Determine the [X, Y] coordinate at the center of the cell enclosing the given text.  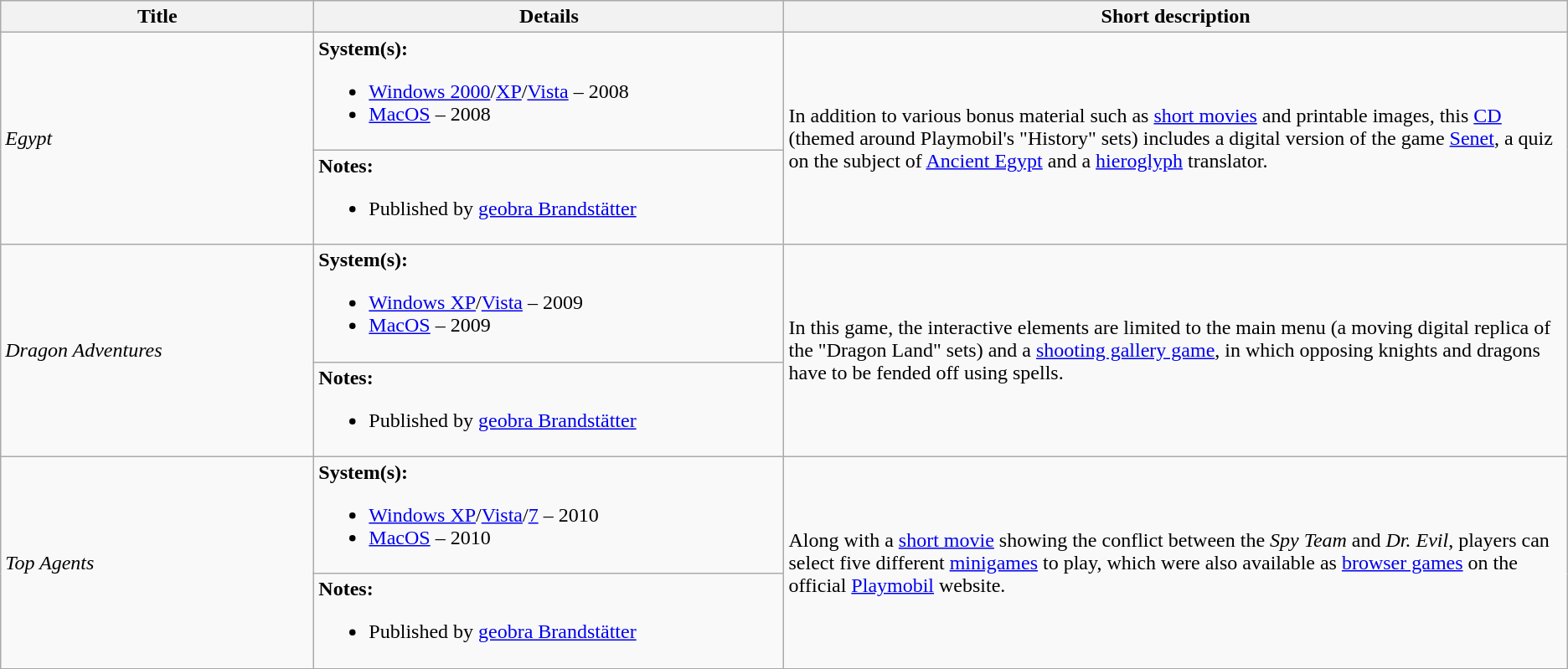
System(s):Windows XP/Vista – 2009MacOS – 2009 [549, 303]
System(s):Windows XP/Vista/7 – 2010MacOS – 2010 [549, 515]
System(s):Windows 2000/XP/Vista – 2008MacOS – 2008 [549, 91]
Dragon Adventures [157, 350]
Details [549, 17]
Title [157, 17]
Egypt [157, 139]
Short description [1176, 17]
Top Agents [157, 563]
